Provide the (X, Y) coordinate of the cell's center where the given text is located.  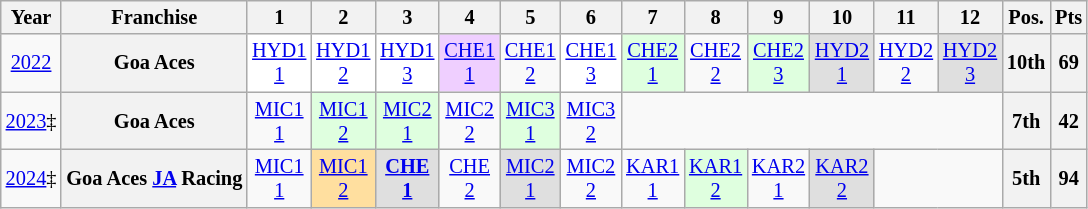
2 (343, 17)
6 (592, 17)
HYD23 (970, 63)
69 (1068, 63)
3 (407, 17)
HYD11 (279, 63)
CHE1 (407, 178)
10 (842, 17)
CHE23 (778, 63)
7 (652, 17)
HYD12 (343, 63)
8 (716, 17)
Franchise (154, 17)
94 (1068, 178)
KAR21 (778, 178)
11 (906, 17)
4 (470, 17)
12 (970, 17)
Year (32, 17)
7th (1026, 121)
Goa Aces JA Racing (154, 178)
CHE2 (470, 178)
CHE21 (652, 63)
Pts (1068, 17)
2024‡ (32, 178)
HYD21 (842, 63)
2022 (32, 63)
1 (279, 17)
5th (1026, 178)
Pos. (1026, 17)
42 (1068, 121)
10th (1026, 63)
HYD22 (906, 63)
5 (530, 17)
CHE13 (592, 63)
KAR11 (652, 178)
MIC32 (592, 121)
CHE12 (530, 63)
KAR22 (842, 178)
9 (778, 17)
KAR12 (716, 178)
2023‡ (32, 121)
HYD13 (407, 63)
CHE22 (716, 63)
MIC31 (530, 121)
CHE11 (470, 63)
